Scan for the cell matching the given text and deliver its [X, Y] coordinate at center. 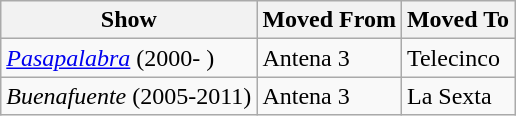
Buenafuente (2005-2011) [129, 96]
La Sexta [458, 96]
Telecinco [458, 58]
Show [129, 20]
Pasapalabra (2000- ) [129, 58]
Moved To [458, 20]
Moved From [330, 20]
